Determine the [x, y] coordinate at the center of the cell enclosing the given text.  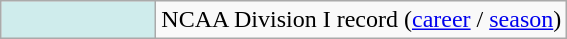
NCAA Division I record (career / season) [362, 20]
